Scan for the cell matching the given text and deliver its [X, Y] coordinate at center. 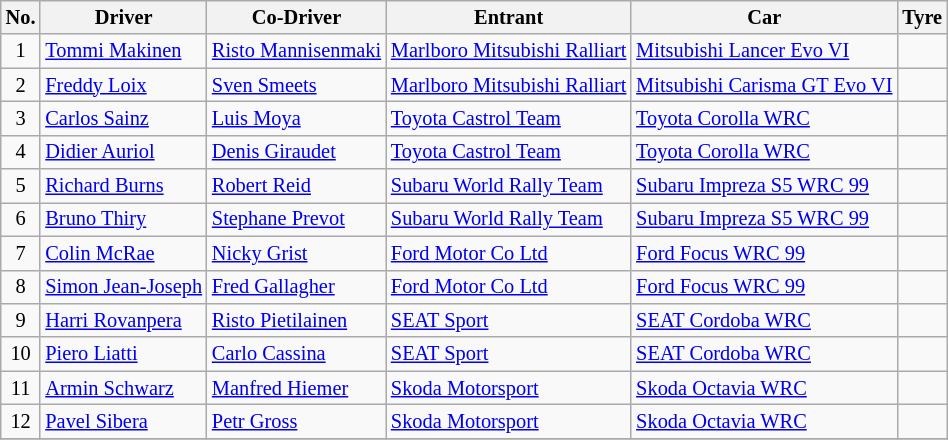
Manfred Hiemer [296, 388]
4 [21, 152]
Entrant [508, 17]
Didier Auriol [124, 152]
Carlos Sainz [124, 118]
6 [21, 219]
Tyre [922, 17]
Risto Pietilainen [296, 320]
Co-Driver [296, 17]
9 [21, 320]
Pavel Sibera [124, 421]
12 [21, 421]
Sven Smeets [296, 85]
Luis Moya [296, 118]
Driver [124, 17]
Denis Giraudet [296, 152]
Robert Reid [296, 186]
1 [21, 51]
8 [21, 287]
Bruno Thiry [124, 219]
5 [21, 186]
2 [21, 85]
Mitsubishi Carisma GT Evo VI [764, 85]
Tommi Makinen [124, 51]
Risto Mannisenmaki [296, 51]
Nicky Grist [296, 253]
10 [21, 354]
Piero Liatti [124, 354]
Petr Gross [296, 421]
Car [764, 17]
Colin McRae [124, 253]
Freddy Loix [124, 85]
Carlo Cassina [296, 354]
No. [21, 17]
Mitsubishi Lancer Evo VI [764, 51]
7 [21, 253]
Armin Schwarz [124, 388]
Richard Burns [124, 186]
Harri Rovanpera [124, 320]
3 [21, 118]
Stephane Prevot [296, 219]
Fred Gallagher [296, 287]
11 [21, 388]
Simon Jean-Joseph [124, 287]
